From the cell containing the given text, extract its center point as [x, y] coordinate. 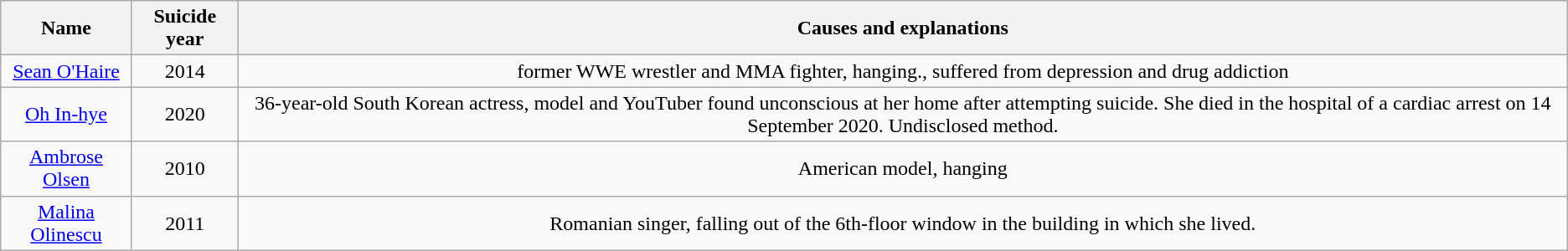
Causes and explanations [903, 28]
2014 [184, 71]
Name [66, 28]
former WWE wrestler and MMA fighter, hanging., suffered from depression and drug addiction [903, 71]
Oh In-hye [66, 114]
American model, hanging [903, 169]
Malina Olinescu [66, 223]
Romanian singer, falling out of the 6th-floor window in the building in which she lived. [903, 223]
2010 [184, 169]
Sean O'Haire [66, 71]
2011 [184, 223]
Ambrose Olsen [66, 169]
2020 [184, 114]
Suicide year [184, 28]
